Identify which cell holds the provided text, then report its [x, y] central coordinate. 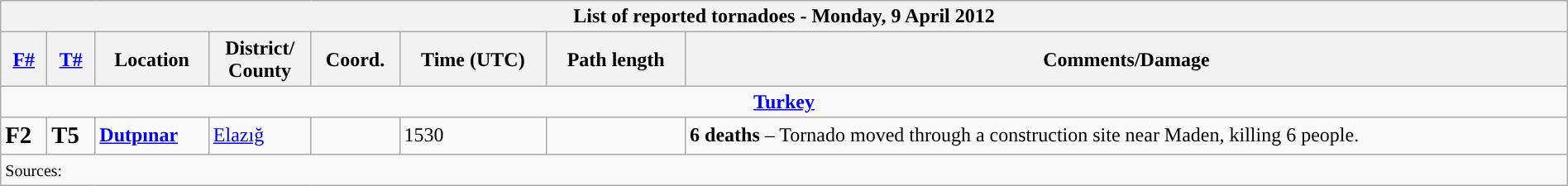
Coord. [356, 60]
Dutpınar [152, 136]
List of reported tornadoes - Monday, 9 April 2012 [784, 17]
F# [24, 60]
6 deaths – Tornado moved through a construction site near Maden, killing 6 people. [1126, 136]
1530 [473, 136]
Elazığ [260, 136]
T5 [71, 136]
Turkey [784, 102]
Time (UTC) [473, 60]
Comments/Damage [1126, 60]
District/County [260, 60]
T# [71, 60]
Sources: [784, 169]
Location [152, 60]
F2 [24, 136]
Path length [616, 60]
